Determine the [X, Y] coordinate at the center of the cell enclosing the given text.  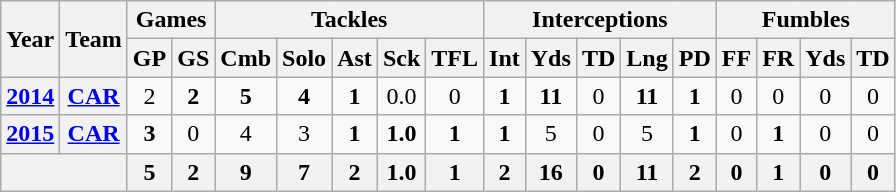
7 [304, 172]
Int [505, 58]
16 [550, 172]
FR [778, 58]
0.0 [401, 96]
Cmb [246, 58]
PD [694, 58]
Year [30, 39]
Lng [647, 58]
GS [194, 58]
2015 [30, 134]
Team [94, 39]
Interceptions [600, 20]
Games [170, 20]
Solo [304, 58]
Sck [401, 58]
TFL [455, 58]
GP [149, 58]
2014 [30, 96]
Fumbles [806, 20]
Tackles [350, 20]
9 [246, 172]
Ast [355, 58]
FF [736, 58]
